Extract the (X, Y) coordinate from the center of the cell holding the provided text.  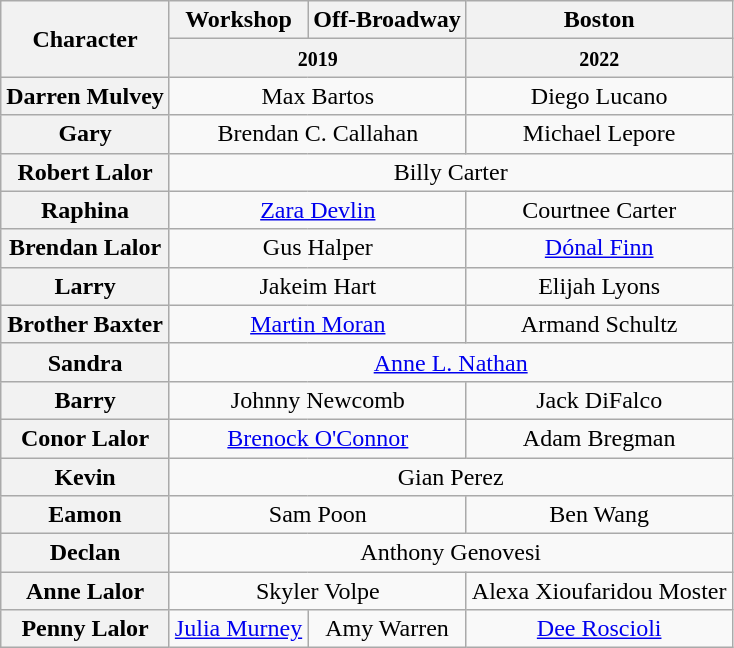
Adam Bregman (599, 438)
2019 (318, 58)
Diego Lucano (599, 96)
Kevin (86, 477)
Martin Moran (318, 324)
Elijah Lyons (599, 286)
Gus Halper (318, 248)
Workshop (238, 20)
Conor Lalor (86, 438)
Gian Perez (450, 477)
Jack DiFalco (599, 400)
Michael Lepore (599, 134)
Brenock O'Connor (318, 438)
Dee Roscioli (599, 629)
Ben Wang (599, 515)
Larry (86, 286)
Amy Warren (388, 629)
Eamon (86, 515)
Sam Poon (318, 515)
Armand Schultz (599, 324)
Julia Murney (238, 629)
Brother Baxter (86, 324)
Anthony Genovesi (450, 553)
Brendan C. Callahan (318, 134)
Boston (599, 20)
Brendan Lalor (86, 248)
Anne Lalor (86, 591)
Dónal Finn (599, 248)
Zara Devlin (318, 210)
Barry (86, 400)
Raphina (86, 210)
Sandra (86, 362)
Alexa Xioufaridou Moster (599, 591)
Courtnee Carter (599, 210)
Penny Lalor (86, 629)
Gary (86, 134)
2022 (599, 58)
Skyler Volpe (318, 591)
Character (86, 39)
Declan (86, 553)
Billy Carter (450, 172)
Anne L. Nathan (450, 362)
Robert Lalor (86, 172)
Off-Broadway (388, 20)
Darren Mulvey (86, 96)
Johnny Newcomb (318, 400)
Jakeim Hart (318, 286)
Max Bartos (318, 96)
